Return [x, y] of the center of cell containing provided text 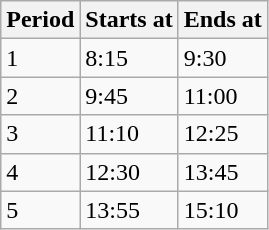
8:15 [129, 58]
1 [40, 58]
4 [40, 172]
Period [40, 20]
5 [40, 210]
3 [40, 134]
12:30 [129, 172]
12:25 [222, 134]
9:30 [222, 58]
Ends at [222, 20]
9:45 [129, 96]
15:10 [222, 210]
13:55 [129, 210]
11:00 [222, 96]
13:45 [222, 172]
11:10 [129, 134]
2 [40, 96]
Starts at [129, 20]
